Identify which cell holds the provided text, then report its [X, Y] central coordinate. 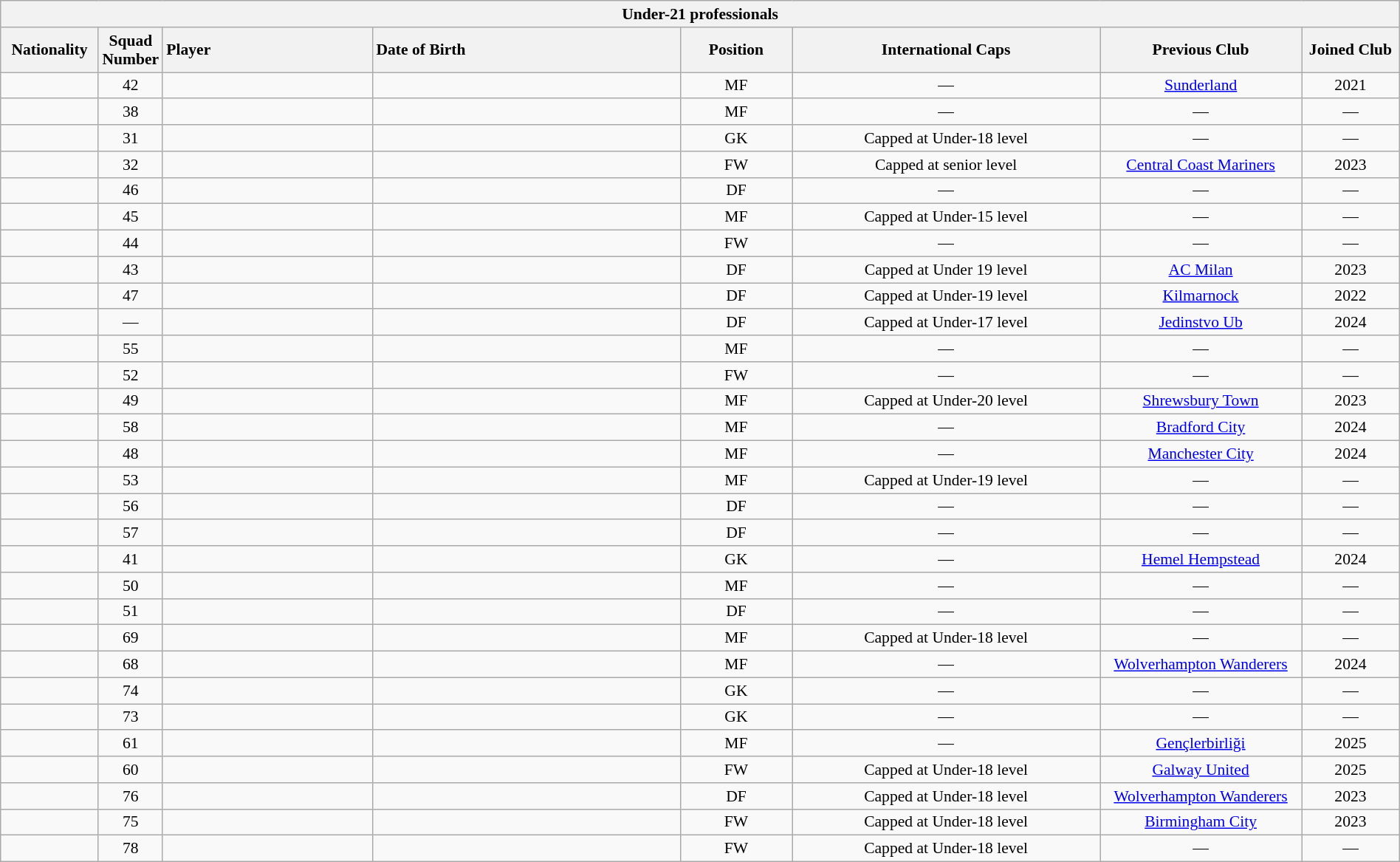
41 [130, 559]
Jedinstvo Ub [1201, 323]
Birmingham City [1201, 822]
74 [130, 691]
57 [130, 533]
73 [130, 717]
49 [130, 401]
Capped at senior level [947, 165]
78 [130, 849]
60 [130, 770]
Kilmarnock [1201, 296]
32 [130, 165]
45 [130, 217]
56 [130, 507]
Squad Number [130, 50]
47 [130, 296]
Shrewsbury Town [1201, 401]
2022 [1351, 296]
Manchester City [1201, 454]
58 [130, 428]
2021 [1351, 86]
76 [130, 796]
Joined Club [1351, 50]
Galway United [1201, 770]
Capped at Under-17 level [947, 323]
AC Milan [1201, 270]
51 [130, 612]
42 [130, 86]
Capped at Under 19 level [947, 270]
48 [130, 454]
61 [130, 744]
55 [130, 349]
Player [267, 50]
Central Coast Mariners [1201, 165]
Capped at Under-20 level [947, 401]
53 [130, 480]
75 [130, 822]
Under-21 professionals [700, 14]
Gençlerbirliği [1201, 744]
44 [130, 244]
Bradford City [1201, 428]
Capped at Under-15 level [947, 217]
31 [130, 138]
43 [130, 270]
Nationality [50, 50]
Previous Club [1201, 50]
38 [130, 112]
Hemel Hempstead [1201, 559]
Position [736, 50]
International Caps [947, 50]
Date of Birth [526, 50]
50 [130, 586]
52 [130, 375]
69 [130, 638]
46 [130, 191]
68 [130, 665]
Sunderland [1201, 86]
